Output the (X, Y) coordinate of the center of the cell containing the given text.  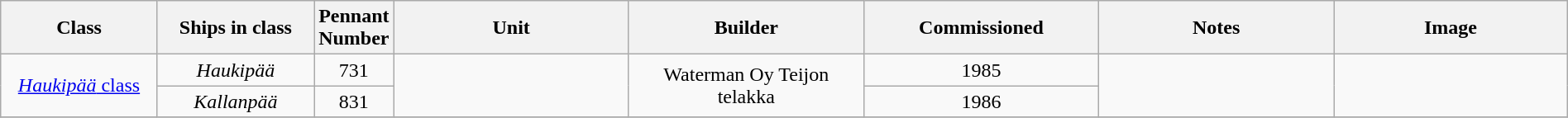
Waterman Oy Teijon telakka (746, 86)
731 (354, 70)
Image (1451, 28)
Class (79, 28)
1986 (981, 101)
Commissioned (981, 28)
Kallanpää (235, 101)
831 (354, 101)
Haukipää class (79, 86)
Pennant Number (354, 28)
Haukipää (235, 70)
1985 (981, 70)
Ships in class (235, 28)
Unit (511, 28)
Builder (746, 28)
Notes (1217, 28)
